Detect which cell encompasses the target text, then output its [X, Y] center coordinate. 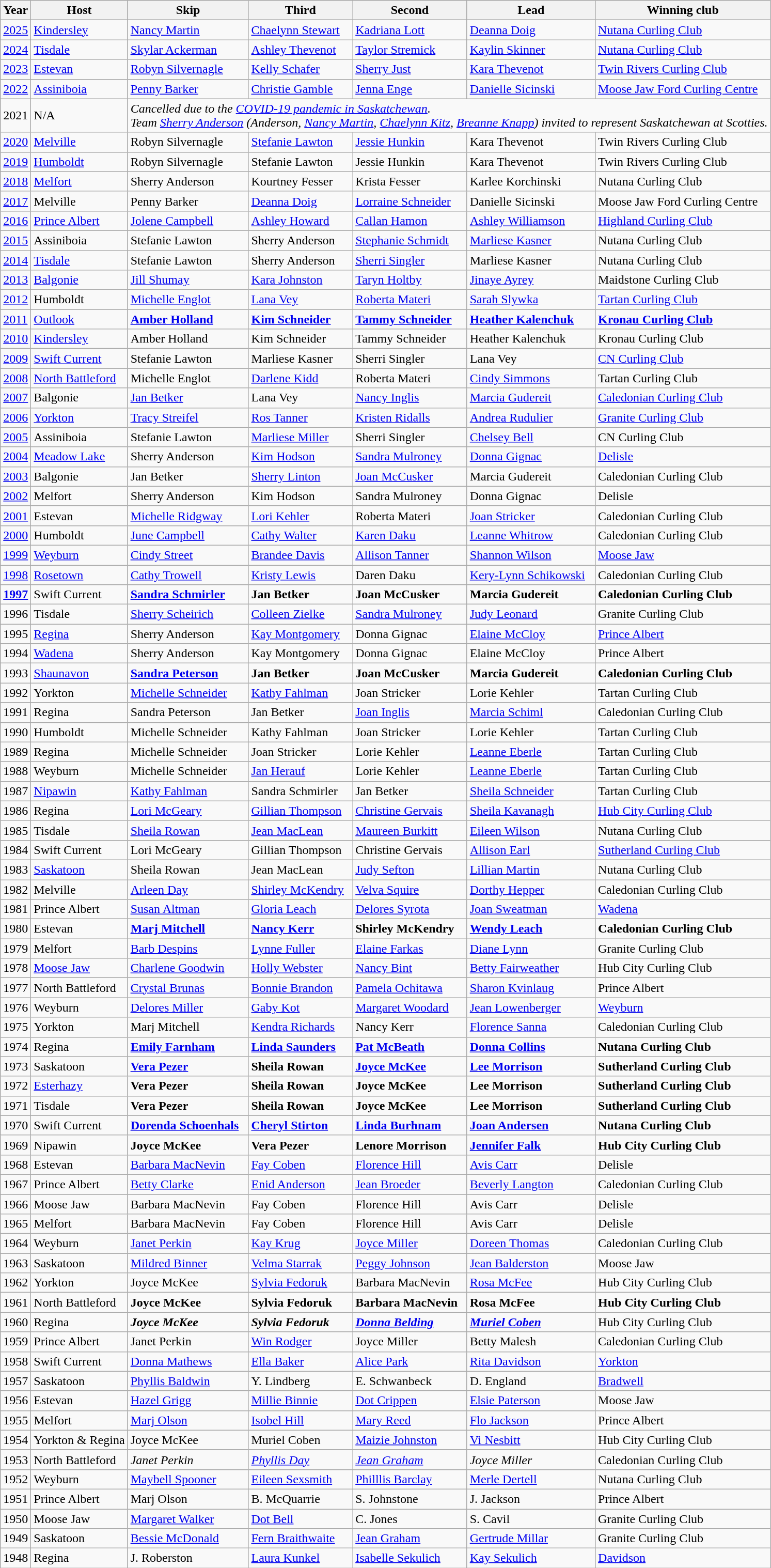
1995 [15, 634]
Allison Tanner [410, 555]
1959 [15, 1342]
Pamela Ochitawa [410, 988]
Joan Sweatman [531, 909]
1973 [15, 1066]
Gloria Leach [301, 909]
Leanne Whitrow [531, 535]
1961 [15, 1302]
S. Johnstone [410, 1499]
Delores Miller [188, 1007]
1994 [15, 654]
1962 [15, 1283]
2021 [15, 116]
S. Cavil [531, 1518]
Michelle Ridgway [188, 516]
Marcia Schiml [531, 712]
1987 [15, 791]
2013 [15, 280]
Rosetown [80, 575]
Susan Altman [188, 909]
2016 [15, 221]
2023 [15, 69]
2022 [15, 89]
Enid Anderson [301, 1184]
Nancy Inglis [410, 398]
Nancy Martin [188, 30]
Ashley Thevenot [301, 50]
Kristen Ridalls [410, 417]
Phyllis Baldwin [188, 1381]
Esterhazy [80, 1086]
Taylor Stremick [410, 50]
1965 [15, 1224]
Cheryl Stirton [301, 1125]
Outlook [80, 319]
Kelly Schafer [301, 69]
1993 [15, 673]
Jan Herauf [301, 771]
1952 [15, 1479]
Florence Sanna [531, 1027]
Allison Earl [531, 850]
Dot Bell [301, 1518]
Dot Crippen [410, 1401]
Highland Curling Club [683, 221]
J. Roberston [188, 1558]
1983 [15, 870]
Lorraine Schneider [410, 201]
1948 [15, 1558]
Sharon Kvinlaug [531, 988]
Christie Gamble [301, 89]
Pat McBeath [410, 1047]
Cindy Simmons [531, 378]
Winning club [683, 10]
B. McQuarrie [301, 1499]
1957 [15, 1381]
1990 [15, 732]
J. Jackson [531, 1499]
Krista Fesser [410, 181]
2008 [15, 378]
Lead [531, 10]
1950 [15, 1518]
Maizie Johnston [410, 1440]
1964 [15, 1244]
1949 [15, 1539]
Philllis Barclay [410, 1479]
Jean Balderston [531, 1263]
Fern Braithwaite [301, 1539]
Betty Malesh [531, 1342]
Brandee Davis [301, 555]
Donna Mathews [188, 1361]
1981 [15, 909]
Shaunavon [80, 673]
1951 [15, 1499]
Mary Reed [410, 1420]
2009 [15, 359]
Donna Collins [531, 1047]
Kay Sekulich [531, 1558]
Kara Johnston [301, 280]
Doreen Thomas [531, 1244]
Arleen Day [188, 889]
Kendra Richards [301, 1027]
Davidson [683, 1558]
Delores Syrota [410, 909]
2006 [15, 417]
Ashley Howard [301, 221]
1989 [15, 752]
Sarah Slywka [531, 300]
Diane Lynn [531, 949]
Sherry Scheirich [188, 614]
1982 [15, 889]
Colleen Zielke [301, 614]
1980 [15, 929]
1996 [15, 614]
1975 [15, 1027]
Y. Lindberg [301, 1381]
1985 [15, 830]
1955 [15, 1420]
Kadriana Lott [410, 30]
1991 [15, 712]
Bonnie Brandon [301, 988]
1956 [15, 1401]
Sheila Kavanagh [531, 811]
1992 [15, 693]
Judy Leonard [531, 614]
Phyllis Day [301, 1460]
Daren Daku [410, 575]
1984 [15, 850]
Lynne Fuller [301, 949]
1967 [15, 1184]
1977 [15, 988]
Nancy Bint [410, 968]
Tracy Streifel [188, 417]
Kay Krug [301, 1244]
Ella Baker [301, 1361]
Maybell Spooner [188, 1479]
Shannon Wilson [531, 555]
Stephanie Schmidt [410, 240]
1972 [15, 1086]
1960 [15, 1322]
Dorenda Schoenhals [188, 1125]
Host [80, 10]
Emily Farnham [188, 1047]
1963 [15, 1263]
1968 [15, 1165]
Andrea Rudulier [531, 417]
1971 [15, 1106]
1999 [15, 555]
Velva Squire [410, 889]
Rita Davidson [531, 1361]
2010 [15, 339]
Jill Shumay [188, 280]
Joan Andersen [531, 1125]
2003 [15, 476]
Karlee Korchinski [531, 181]
2000 [15, 535]
Bradwell [683, 1381]
Millie Binnie [301, 1401]
Sherry Linton [301, 476]
Callan Hamon [410, 221]
June Campbell [188, 535]
Second [410, 10]
Lori Kehler [301, 516]
1954 [15, 1440]
Mildred Binner [188, 1263]
1997 [15, 595]
Margaret Walker [188, 1518]
Hazel Grigg [188, 1401]
C. Jones [410, 1518]
Third [301, 10]
Chelsey Bell [531, 437]
1974 [15, 1047]
Win Rodger [301, 1342]
Taryn Holtby [410, 280]
Eileen Sexsmith [301, 1479]
2011 [15, 319]
Jinaye Ayrey [531, 280]
Meadow Lake [80, 457]
Darlene Kidd [301, 378]
1958 [15, 1361]
1970 [15, 1125]
1953 [15, 1460]
1998 [15, 575]
Velma Starrak [301, 1263]
Barb Despins [188, 949]
2002 [15, 496]
Skip [188, 10]
Elsie Paterson [531, 1401]
Lenore Morrison [410, 1145]
Eileen Wilson [531, 830]
Margaret Woodard [410, 1007]
2005 [15, 437]
Betty Fairweather [531, 968]
Linda Saunders [301, 1047]
2025 [15, 30]
Marliese Miller [301, 437]
Maidstone Curling Club [683, 280]
1978 [15, 968]
Judy Sefton [410, 870]
Joan Inglis [410, 712]
Crystal Brunas [188, 988]
1986 [15, 811]
Alice Park [410, 1361]
1969 [15, 1145]
Bessie McDonald [188, 1539]
Donna Belding [410, 1322]
Kery-Lynn Schikowski [531, 575]
Peggy Johnson [410, 1263]
Jean Lowenberger [531, 1007]
2015 [15, 240]
Kaylin Skinner [531, 50]
Gertrude Millar [531, 1539]
D. England [531, 1381]
Elaine Farkas [410, 949]
Wendy Leach [531, 929]
2004 [15, 457]
Jolene Campbell [188, 221]
Flo Jackson [531, 1420]
2017 [15, 201]
Isabelle Sekulich [410, 1558]
Jean Broeder [410, 1184]
2014 [15, 260]
Cathy Walter [301, 535]
Skylar Ackerman [188, 50]
1979 [15, 949]
Kristy Lewis [301, 575]
2007 [15, 398]
Kourtney Fesser [301, 181]
Beverly Langton [531, 1184]
1988 [15, 771]
Chaelynn Stewart [301, 30]
2020 [15, 142]
Charlene Goodwin [188, 968]
2024 [15, 50]
Sheila Schneider [531, 791]
Karen Daku [410, 535]
Dorthy Hepper [531, 889]
Isobel Hill [301, 1420]
Jenna Enge [410, 89]
Maureen Burkitt [410, 830]
Ashley Williamson [531, 221]
Vi Nesbitt [531, 1440]
2018 [15, 181]
Holly Webster [301, 968]
Year [15, 10]
Gaby Kot [301, 1007]
E. Schwanbeck [410, 1381]
Cindy Street [188, 555]
N/A [80, 116]
Laura Kunkel [301, 1558]
Merle Dertell [531, 1479]
Sherry Just [410, 69]
2012 [15, 300]
2001 [15, 516]
1976 [15, 1007]
1966 [15, 1204]
Ros Tanner [301, 417]
Betty Clarke [188, 1184]
Jennifer Falk [531, 1145]
Yorkton & Regina [80, 1440]
Lillian Martin [531, 870]
2019 [15, 162]
Cathy Trowell [188, 575]
Linda Burhnam [410, 1125]
